Provide the (x, y) coordinate of the cell's center where the given text is located.  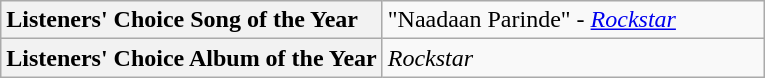
"Naadaan Parinde" - Rockstar (572, 20)
Rockstar (572, 58)
Listeners' Choice Song of the Year (192, 20)
Listeners' Choice Album of the Year (192, 58)
